Return (X, Y) of the center of cell containing provided text 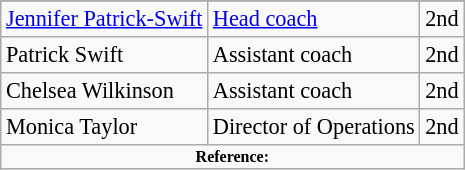
Chelsea Wilkinson (104, 90)
Head coach (314, 19)
Director of Operations (314, 126)
Jennifer Patrick-Swift (104, 19)
Patrick Swift (104, 55)
Monica Taylor (104, 126)
Reference: (232, 156)
